Determine the [x, y] coordinate at the center of the cell enclosing the given text.  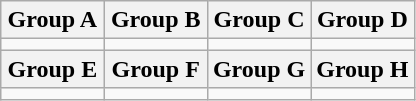
Group G [258, 69]
Group D [362, 20]
Group A [52, 20]
Group B [156, 20]
Group E [52, 69]
Group H [362, 69]
Group F [156, 69]
Group C [258, 20]
